Capture the cell that displays the provided text and extract its [x, y] central coordinate. 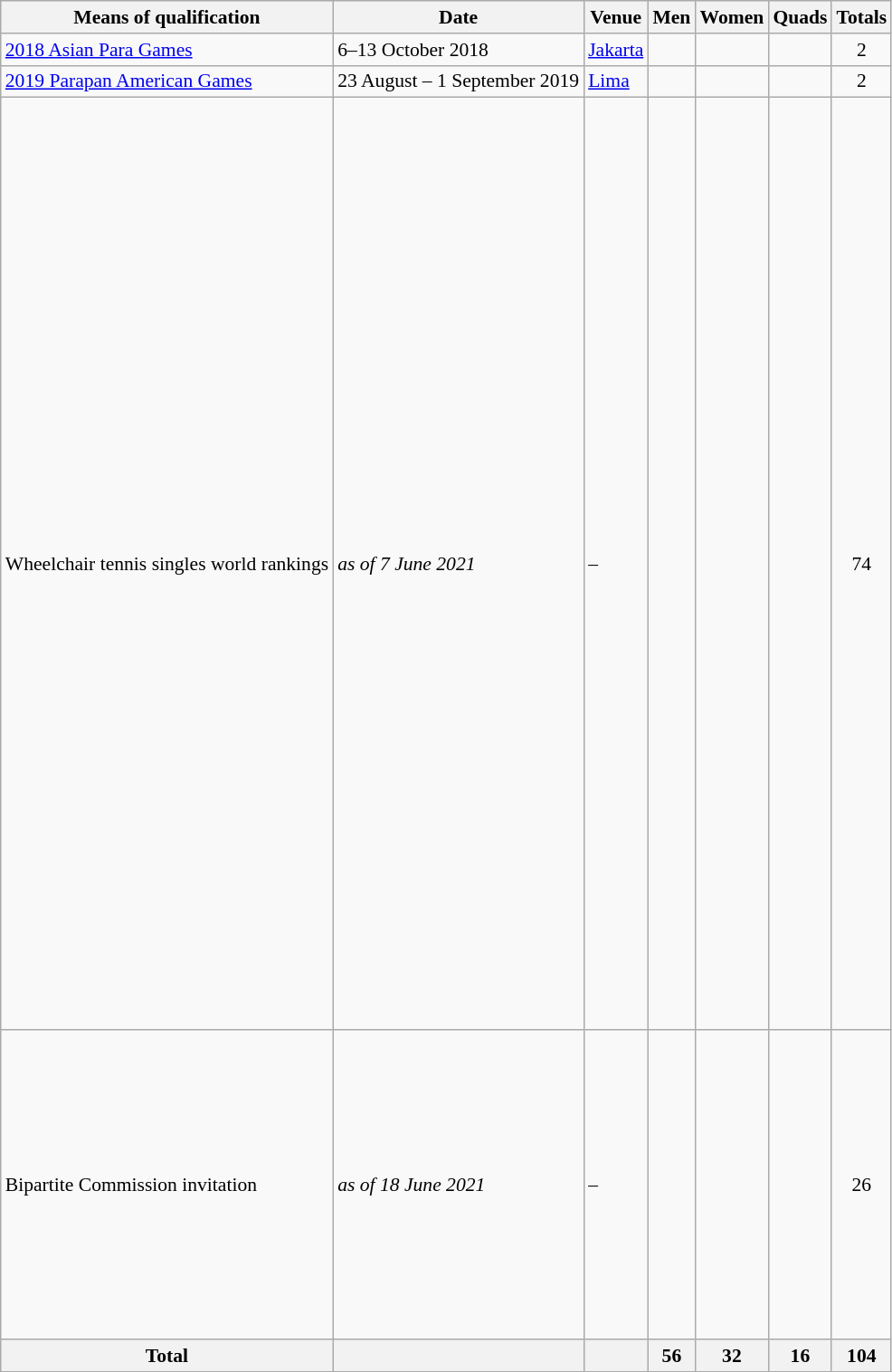
Quads [800, 17]
Lima [615, 81]
32 [731, 1356]
Means of qualification [166, 17]
74 [861, 564]
26 [861, 1185]
as of 18 June 2021 [458, 1185]
56 [671, 1356]
Wheelchair tennis singles world rankings [166, 564]
104 [861, 1356]
Date [458, 17]
Men [671, 17]
Total [166, 1356]
23 August – 1 September 2019 [458, 81]
6–13 October 2018 [458, 50]
16 [800, 1356]
2018 Asian Para Games [166, 50]
Venue [615, 17]
2019 Parapan American Games [166, 81]
as of 7 June 2021 [458, 564]
Women [731, 17]
Totals [861, 17]
Bipartite Commission invitation [166, 1185]
Jakarta [615, 50]
